Provide the [X, Y] coordinate of the cell's center where the given text is located.  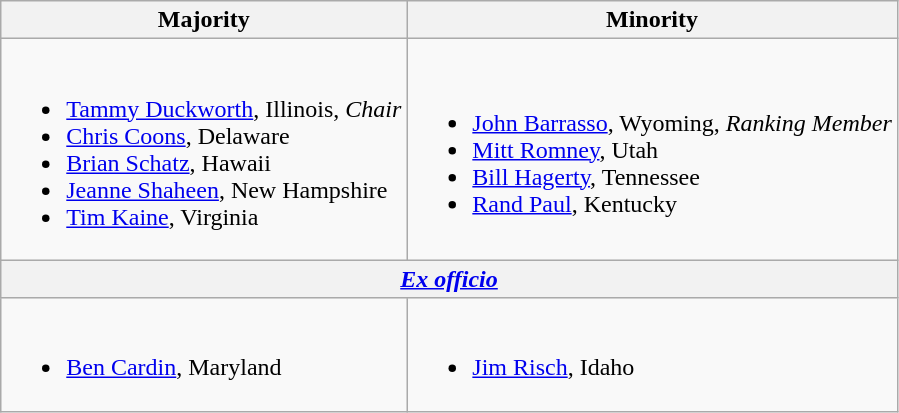
Minority [652, 20]
Jim Risch, Idaho [652, 354]
Majority [204, 20]
John Barrasso, Wyoming, Ranking MemberMitt Romney, UtahBill Hagerty, TennesseeRand Paul, Kentucky [652, 150]
Ben Cardin, Maryland [204, 354]
Ex officio [450, 279]
Tammy Duckworth, Illinois, ChairChris Coons, DelawareBrian Schatz, HawaiiJeanne Shaheen, New HampshireTim Kaine, Virginia [204, 150]
